For the text-containing cell, return its midpoint in [x, y] coordinate format. 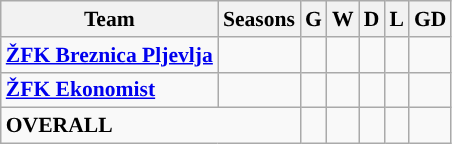
Team [110, 19]
D [372, 19]
ŽFK Breznica Pljevlja [110, 55]
OVERALL [150, 126]
ŽFK Ekonomist [110, 90]
G [314, 19]
L [396, 19]
Seasons [259, 19]
GD [430, 19]
W [343, 19]
